Capture the cell that displays the provided text and extract its (X, Y) central coordinate. 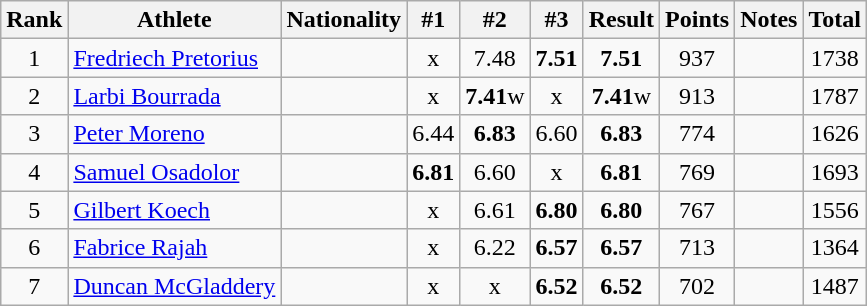
2 (34, 96)
937 (698, 58)
1364 (835, 248)
Fabrice Rajah (174, 248)
#1 (434, 20)
Larbi Bourrada (174, 96)
Rank (34, 20)
769 (698, 172)
3 (34, 134)
4 (34, 172)
1 (34, 58)
6.22 (495, 248)
Gilbert Koech (174, 210)
1556 (835, 210)
Peter Moreno (174, 134)
Samuel Osadolor (174, 172)
Nationality (344, 20)
6.61 (495, 210)
774 (698, 134)
6 (34, 248)
1693 (835, 172)
Total (835, 20)
7.48 (495, 58)
1487 (835, 286)
Athlete (174, 20)
6.44 (434, 134)
702 (698, 286)
Result (621, 20)
1626 (835, 134)
5 (34, 210)
Fredriech Pretorius (174, 58)
Points (698, 20)
#2 (495, 20)
1787 (835, 96)
Duncan McGladdery (174, 286)
#3 (556, 20)
913 (698, 96)
713 (698, 248)
767 (698, 210)
7 (34, 286)
Notes (769, 20)
1738 (835, 58)
